Search for the cell housing the specified text and yield its [X, Y] center coordinate. 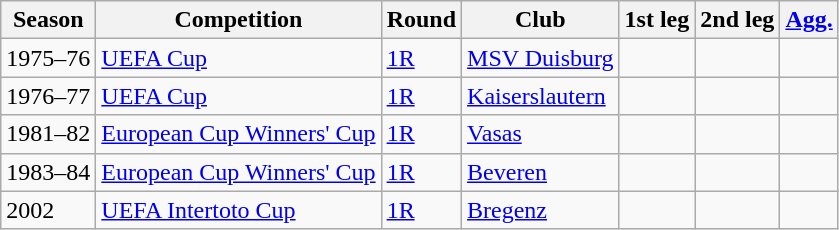
Bregenz [541, 210]
Round [421, 20]
2nd leg [738, 20]
1976–77 [48, 96]
2002 [48, 210]
MSV Duisburg [541, 58]
1st leg [657, 20]
1983–84 [48, 172]
Beveren [541, 172]
Season [48, 20]
Competition [238, 20]
Agg. [809, 20]
Kaiserslautern [541, 96]
Club [541, 20]
1981–82 [48, 134]
1975–76 [48, 58]
UEFA Intertoto Cup [238, 210]
Vasas [541, 134]
